For the text-containing cell, return its midpoint in [X, Y] coordinate format. 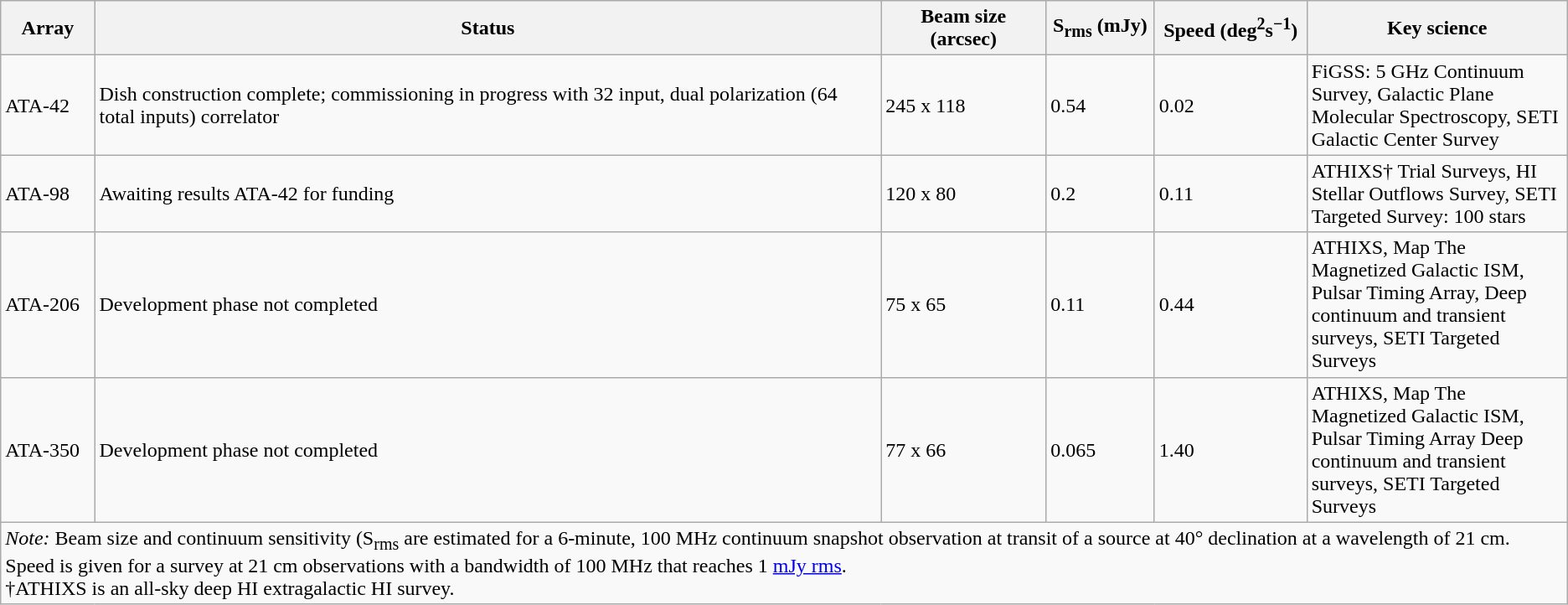
0.2 [1101, 194]
ATHIXS, Map The Magnetized Galactic ISM, Pulsar Timing Array, Deep continuum and transient surveys, SETI Targeted Surveys [1437, 305]
Dish construction complete; commissioning in progress with 32 input, dual polarization (64 total inputs) correlator [487, 106]
0.54 [1101, 106]
Srms (mJy) [1101, 28]
FiGSS: 5 GHz Continuum Survey, Galactic Plane Molecular Spectroscopy, SETI Galactic Center Survey [1437, 106]
0.02 [1230, 106]
Array [48, 28]
Awaiting results ATA-42 for funding [487, 194]
ATHIXS, Map The Magnetized Galactic ISM, Pulsar Timing Array Deep continuum and transient surveys, SETI Targeted Surveys [1437, 449]
0.065 [1101, 449]
ATA-42 [48, 106]
Key science [1437, 28]
245 x 118 [963, 106]
Speed (deg2s−1) [1230, 28]
75 x 65 [963, 305]
0.44 [1230, 305]
ATA-98 [48, 194]
Beam size (arcsec) [963, 28]
ATA-206 [48, 305]
Status [487, 28]
120 x 80 [963, 194]
1.40 [1230, 449]
ATA-350 [48, 449]
77 x 66 [963, 449]
ATHIXS† Trial Surveys, HI Stellar Outflows Survey, SETI Targeted Survey: 100 stars [1437, 194]
